Identify which cell holds the provided text, then report its [X, Y] central coordinate. 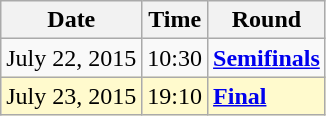
Date [72, 20]
Semifinals [267, 58]
Round [267, 20]
July 23, 2015 [72, 96]
July 22, 2015 [72, 58]
19:10 [175, 96]
Time [175, 20]
Final [267, 96]
10:30 [175, 58]
